Locate the cell with the specified text and output its [x, y] center coordinate. 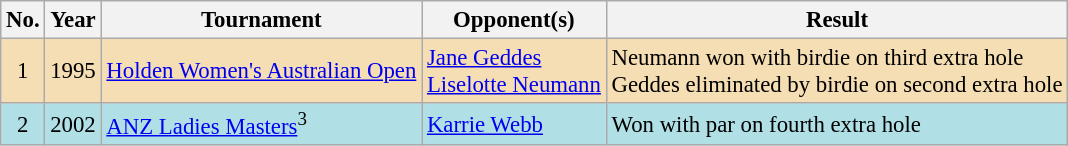
No. [23, 20]
1995 [73, 72]
ANZ Ladies Masters3 [262, 124]
Opponent(s) [514, 20]
2 [23, 124]
Neumann won with birdie on third extra holeGeddes eliminated by birdie on second extra hole [837, 72]
Jane Geddes Liselotte Neumann [514, 72]
1 [23, 72]
Won with par on fourth extra hole [837, 124]
Karrie Webb [514, 124]
Result [837, 20]
Holden Women's Australian Open [262, 72]
Year [73, 20]
2002 [73, 124]
Tournament [262, 20]
